Pinpoint the cell where the given text exists, returning its [x, y] midpoint coordinate. 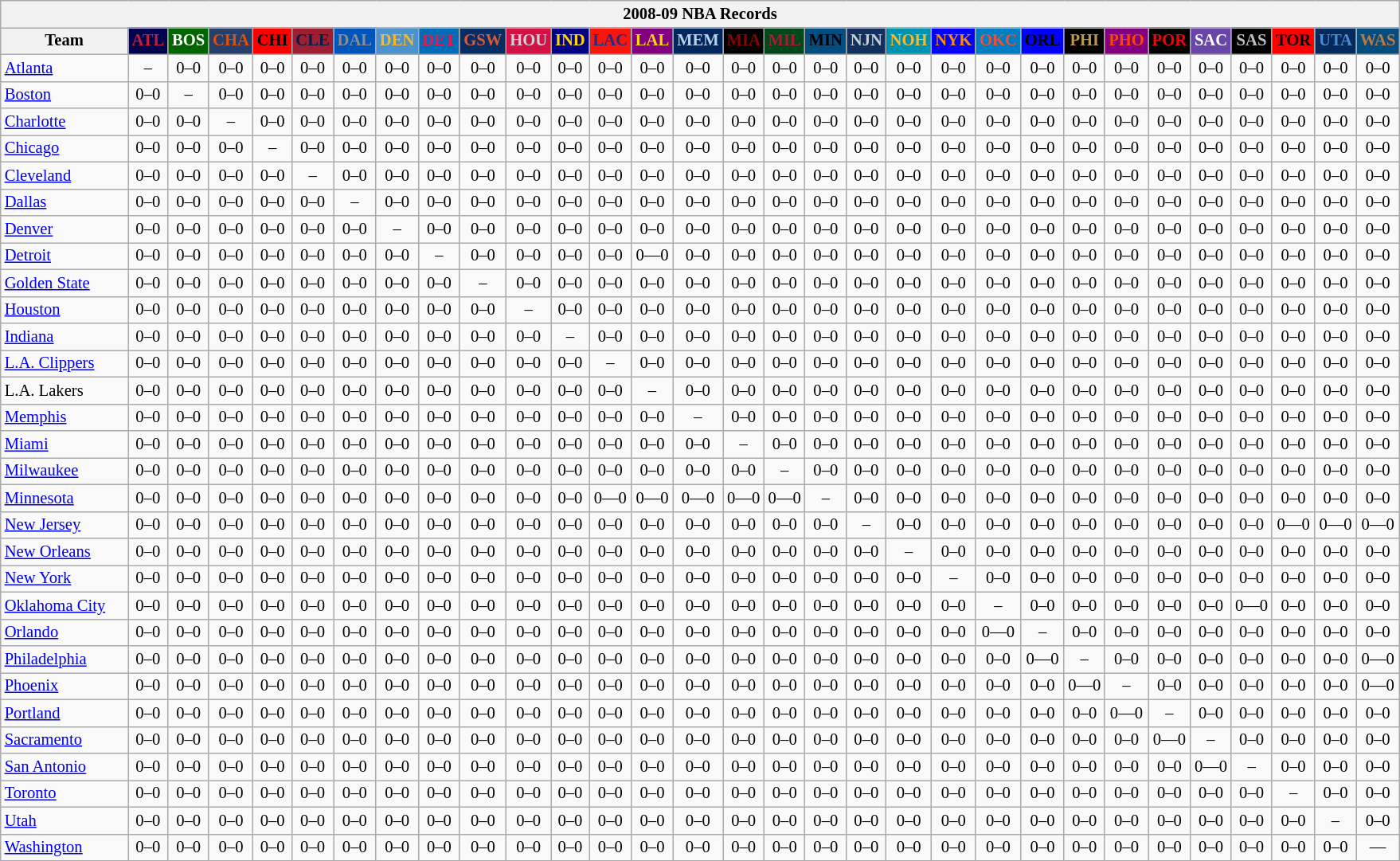
MEM [698, 41]
Boston [65, 95]
DEN [397, 41]
Washington [65, 847]
SAC [1210, 41]
2008-09 NBA Records [701, 14]
Toronto [65, 793]
MIA [744, 41]
NJN [866, 41]
SAS [1252, 41]
GSW [483, 41]
L.A. Lakers [65, 390]
New York [65, 578]
Portland [65, 713]
Sacramento [65, 740]
LAL [652, 41]
Utah [65, 820]
MIL [785, 41]
Minnesota [65, 498]
LAC [610, 41]
CHI [272, 41]
Detroit [65, 256]
Charlotte [65, 122]
Golden State [65, 283]
PHO [1126, 41]
Orlando [65, 632]
Dallas [65, 202]
IND [570, 41]
New Orleans [65, 552]
NOH [909, 41]
Phoenix [65, 686]
Atlanta [65, 68]
WAS [1378, 41]
MIN [826, 41]
Houston [65, 310]
PHI [1085, 41]
UTA [1335, 41]
Indiana [65, 337]
ATL [148, 41]
POR [1169, 41]
Oklahoma City [65, 605]
Memphis [65, 417]
HOU [529, 41]
New Jersey [65, 525]
L.A. Clippers [65, 363]
ORL [1042, 41]
Denver [65, 229]
Miami [65, 444]
TOR [1293, 41]
Milwaukee [65, 471]
— [1378, 847]
BOS [188, 41]
DET [439, 41]
Cleveland [65, 175]
Philadelphia [65, 659]
CHA [231, 41]
Team [65, 41]
San Antonio [65, 767]
OKC [999, 41]
NYK [953, 41]
DAL [355, 41]
CLE [312, 41]
Chicago [65, 148]
